Identify which cell holds the provided text, then report its (x, y) central coordinate. 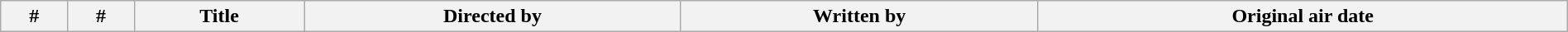
Written by (859, 16)
Title (218, 16)
Original air date (1303, 16)
Directed by (493, 16)
